Return (x, y) of the center of cell containing provided text 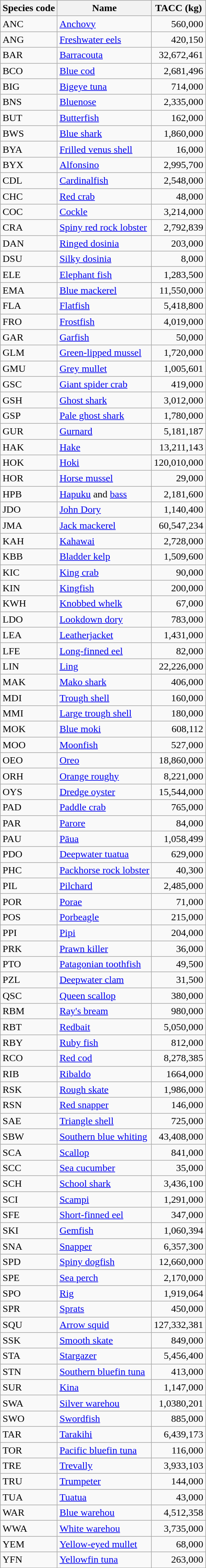
Green-lipped mussel (104, 353)
GSH (29, 400)
LEA (29, 635)
1,005,601 (178, 369)
Red snapper (104, 1105)
Yellowfin tuna (104, 1560)
2,170,000 (178, 1278)
Pāua (104, 839)
1,0380,201 (178, 1403)
COC (29, 212)
90,000 (178, 572)
SPO (29, 1293)
GLM (29, 353)
Knobbed whelk (104, 604)
STN (29, 1372)
Orange roughy (104, 776)
160,000 (178, 698)
2,335,000 (178, 102)
31,500 (178, 980)
RBY (29, 1043)
John Dory (104, 510)
TRE (29, 1466)
SPR (29, 1309)
4,512,358 (178, 1513)
Bluenose (104, 102)
MDI (29, 698)
KIN (29, 588)
Blue mackerel (104, 290)
1,720,000 (178, 353)
714,000 (178, 86)
SCI (29, 1199)
Ribaldo (104, 1074)
RBT (29, 1027)
Horse mussel (104, 478)
50,000 (178, 337)
SSK (29, 1340)
82,000 (178, 651)
Long-finned eel (104, 651)
3,933,103 (178, 1466)
OYS (29, 792)
15,544,000 (178, 792)
1,780,000 (178, 415)
GSC (29, 384)
RSK (29, 1090)
PIL (29, 886)
BUT (29, 118)
Porbeagle (104, 917)
1,860,000 (178, 133)
School shark (104, 1183)
JMA (29, 525)
980,000 (178, 1011)
Red crab (104, 196)
Pipi (104, 933)
Scallop (104, 1152)
RIB (29, 1074)
MAK (29, 682)
Trough shell (104, 698)
48,000 (178, 196)
Frilled venus shell (104, 149)
413,000 (178, 1372)
Elephant fish (104, 275)
Southern bluefin tuna (104, 1372)
King crab (104, 572)
PPI (29, 933)
36,000 (178, 948)
Flatfish (104, 306)
FRO (29, 322)
RBM (29, 1011)
BNS (29, 102)
Deepwater clam (104, 980)
TRU (29, 1482)
32,672,461 (178, 55)
783,000 (178, 619)
1,291,000 (178, 1199)
JDO (29, 510)
MMI (29, 714)
BAR (29, 55)
CHC (29, 196)
Rig (104, 1293)
5,181,187 (178, 431)
SPE (29, 1278)
2,995,700 (178, 165)
Lookdown dory (104, 619)
2,681,496 (178, 71)
1,919,064 (178, 1293)
Red cod (104, 1058)
Snapper (104, 1246)
Gemfish (104, 1231)
68,000 (178, 1544)
Cockle (104, 212)
ANG (29, 40)
8,278,385 (178, 1058)
Blue moki (104, 729)
Alfonsino (104, 165)
Rough skate (104, 1090)
TOR (29, 1450)
PRK (29, 948)
2,728,000 (178, 541)
885,000 (178, 1419)
Ringed dosinia (104, 243)
EMA (29, 290)
Tuatua (104, 1497)
Moonfish (104, 745)
6,357,300 (178, 1246)
Short-finned eel (104, 1215)
Smooth skate (104, 1340)
180,000 (178, 714)
GUR (29, 431)
TAR (29, 1434)
KAH (29, 541)
527,000 (178, 745)
841,000 (178, 1152)
Hoki (104, 463)
KWH (29, 604)
Sea cucumber (104, 1168)
Sea perch (104, 1278)
Barracouta (104, 55)
204,000 (178, 933)
MOK (29, 729)
215,000 (178, 917)
2,548,000 (178, 180)
11,550,000 (178, 290)
CDL (29, 180)
1,509,600 (178, 557)
200,000 (178, 588)
SPD (29, 1262)
ORH (29, 776)
1,147,000 (178, 1387)
SUR (29, 1387)
SBW (29, 1136)
2,792,839 (178, 228)
71,000 (178, 901)
2,181,600 (178, 494)
406,000 (178, 682)
GSP (29, 415)
162,000 (178, 118)
Yellow-eyed mullet (104, 1544)
Giant spider crab (104, 384)
6,439,173 (178, 1434)
263,000 (178, 1560)
PAR (29, 823)
Pale ghost shark (104, 415)
Gurnard (104, 431)
Kina (104, 1387)
Spiny red rock lobster (104, 228)
Scampi (104, 1199)
3,436,100 (178, 1183)
420,150 (178, 40)
Tarakihi (104, 1434)
8,000 (178, 259)
SWO (29, 1419)
Mako shark (104, 682)
DAN (29, 243)
SQU (29, 1325)
QSC (29, 996)
Leatherjacket (104, 635)
Patagonian toothfish (104, 964)
Ray's bream (104, 1011)
Frostfish (104, 322)
YFN (29, 1560)
Parore (104, 823)
Stargazer (104, 1356)
GAR (29, 337)
1,986,000 (178, 1090)
Garfish (104, 337)
PAD (29, 807)
Freshwater eels (104, 40)
TACC (kg) (178, 8)
MOO (29, 745)
18,860,000 (178, 761)
Ling (104, 666)
KBB (29, 557)
PZL (29, 980)
PDO (29, 854)
8,221,000 (178, 776)
SWA (29, 1403)
Silky dosinia (104, 259)
203,000 (178, 243)
1,140,400 (178, 510)
725,000 (178, 1121)
608,112 (178, 729)
22,226,000 (178, 666)
812,000 (178, 1043)
KIC (29, 572)
PTO (29, 964)
Blue warehou (104, 1513)
SNA (29, 1246)
Bladder kelp (104, 557)
1,431,000 (178, 635)
Species code (29, 8)
144,000 (178, 1482)
1,058,499 (178, 839)
Grey mullet (104, 369)
WAR (29, 1513)
Pacific bluefin tuna (104, 1450)
1,060,394 (178, 1231)
Pilchard (104, 886)
16,000 (178, 149)
Kingfish (104, 588)
127,332,381 (178, 1325)
Queen scallop (104, 996)
HAK (29, 447)
Large trough shell (104, 714)
Dredge oyster (104, 792)
CRA (29, 228)
HOR (29, 478)
12,660,000 (178, 1262)
120,010,000 (178, 463)
POS (29, 917)
Swordfish (104, 1419)
Spiny dogfish (104, 1262)
Arrow squid (104, 1325)
Ghost shark (104, 400)
White warehou (104, 1528)
TUA (29, 1497)
4,019,000 (178, 322)
40,300 (178, 870)
Sprats (104, 1309)
SCA (29, 1152)
SKI (29, 1231)
FLA (29, 306)
3,214,000 (178, 212)
29,000 (178, 478)
Blue shark (104, 133)
3,735,000 (178, 1528)
3,012,000 (178, 400)
450,000 (178, 1309)
5,050,000 (178, 1027)
PAU (29, 839)
67,000 (178, 604)
Ruby fish (104, 1043)
ELE (29, 275)
BYA (29, 149)
60,547,234 (178, 525)
ANC (29, 24)
BYX (29, 165)
SFE (29, 1215)
49,500 (178, 964)
LIN (29, 666)
PHC (29, 870)
SCC (29, 1168)
43,000 (178, 1497)
BWS (29, 133)
Trevally (104, 1466)
380,000 (178, 996)
5,456,400 (178, 1356)
Anchovy (104, 24)
Silver warehou (104, 1403)
Jack mackerel (104, 525)
849,000 (178, 1340)
Bigeye tuna (104, 86)
Porae (104, 901)
DSU (29, 259)
43,408,000 (178, 1136)
Trumpeter (104, 1482)
Packhorse rock lobster (104, 870)
629,000 (178, 854)
Prawn killer (104, 948)
BCO (29, 71)
Redbait (104, 1027)
SCH (29, 1183)
STA (29, 1356)
Oreo (104, 761)
84,000 (178, 823)
Hapuku and bass (104, 494)
13,211,143 (178, 447)
Paddle crab (104, 807)
2,485,000 (178, 886)
Deepwater tuatua (104, 854)
Triangle shell (104, 1121)
LDO (29, 619)
WWA (29, 1528)
RSN (29, 1105)
GMU (29, 369)
419,000 (178, 384)
146,000 (178, 1105)
Cardinalfish (104, 180)
560,000 (178, 24)
Butterfish (104, 118)
347,000 (178, 1215)
Southern blue whiting (104, 1136)
1,283,500 (178, 275)
Name (104, 8)
LFE (29, 651)
BIG (29, 86)
RCO (29, 1058)
116,000 (178, 1450)
HOK (29, 463)
HPB (29, 494)
5,418,800 (178, 306)
YEM (29, 1544)
OEO (29, 761)
POR (29, 901)
SAE (29, 1121)
35,000 (178, 1168)
Hake (104, 447)
1664,000 (178, 1074)
765,000 (178, 807)
Kahawai (104, 541)
Blue cod (104, 71)
